From the cell containing the given text, extract its center point as (X, Y) coordinate. 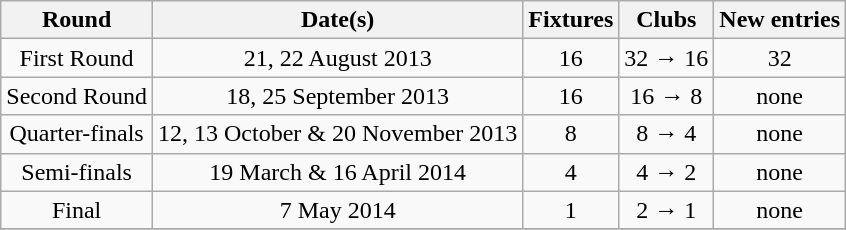
Round (77, 20)
Quarter-finals (77, 134)
32 (780, 58)
4 → 2 (666, 172)
Final (77, 210)
New entries (780, 20)
Date(s) (337, 20)
First Round (77, 58)
8 (571, 134)
Second Round (77, 96)
8 → 4 (666, 134)
16 → 8 (666, 96)
Fixtures (571, 20)
21, 22 August 2013 (337, 58)
Clubs (666, 20)
1 (571, 210)
7 May 2014 (337, 210)
12, 13 October & 20 November 2013 (337, 134)
18, 25 September 2013 (337, 96)
2 → 1 (666, 210)
32 → 16 (666, 58)
19 March & 16 April 2014 (337, 172)
4 (571, 172)
Semi-finals (77, 172)
